Return [x, y] of the center of cell containing provided text 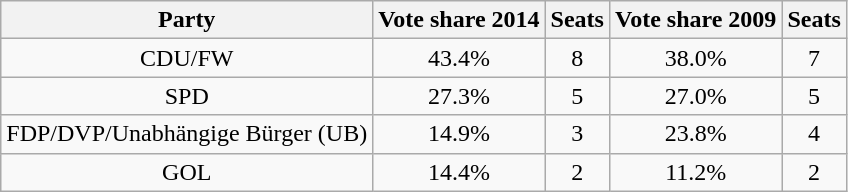
38.0% [695, 58]
7 [814, 58]
14.4% [459, 172]
FDP/DVP/Unabhängige Bürger (UB) [187, 134]
4 [814, 134]
SPD [187, 96]
14.9% [459, 134]
23.8% [695, 134]
Party [187, 20]
27.0% [695, 96]
CDU/FW [187, 58]
11.2% [695, 172]
27.3% [459, 96]
43.4% [459, 58]
8 [577, 58]
3 [577, 134]
GOL [187, 172]
Vote share 2009 [695, 20]
Vote share 2014 [459, 20]
